Find where the given text appears and provide that cell's center as [x, y] coordinate. 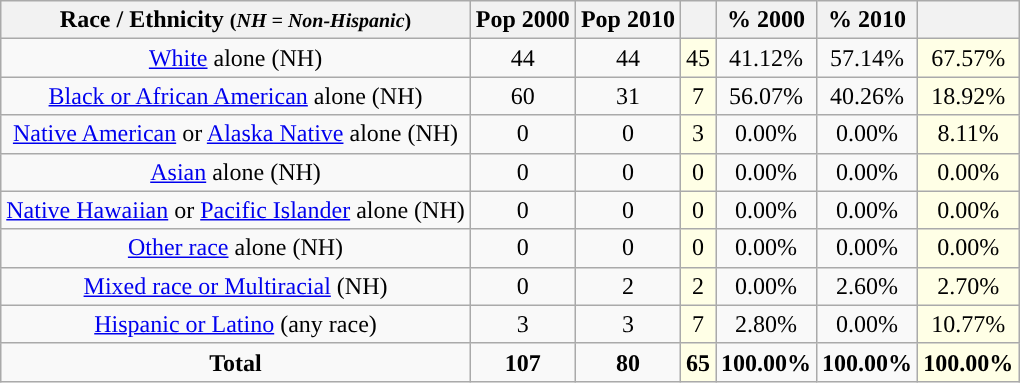
Pop 2000 [522, 20]
41.12% [766, 58]
56.07% [766, 96]
Other race alone (NH) [236, 248]
80 [628, 362]
2.60% [868, 286]
Native Hawaiian or Pacific Islander alone (NH) [236, 210]
60 [522, 96]
Native American or Alaska Native alone (NH) [236, 134]
2.80% [766, 324]
Asian alone (NH) [236, 172]
65 [698, 362]
Race / Ethnicity (NH = Non-Hispanic) [236, 20]
White alone (NH) [236, 58]
107 [522, 362]
Pop 2010 [628, 20]
45 [698, 58]
Mixed race or Multiracial (NH) [236, 286]
40.26% [868, 96]
Hispanic or Latino (any race) [236, 324]
2.70% [968, 286]
Black or African American alone (NH) [236, 96]
31 [628, 96]
10.77% [968, 324]
67.57% [968, 58]
8.11% [968, 134]
% 2000 [766, 20]
57.14% [868, 58]
% 2010 [868, 20]
18.92% [968, 96]
Total [236, 362]
